Pinpoint the cell where the given text exists, returning its [X, Y] midpoint coordinate. 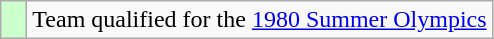
Team qualified for the 1980 Summer Olympics [260, 20]
